For the text-containing cell, return its midpoint in [X, Y] coordinate format. 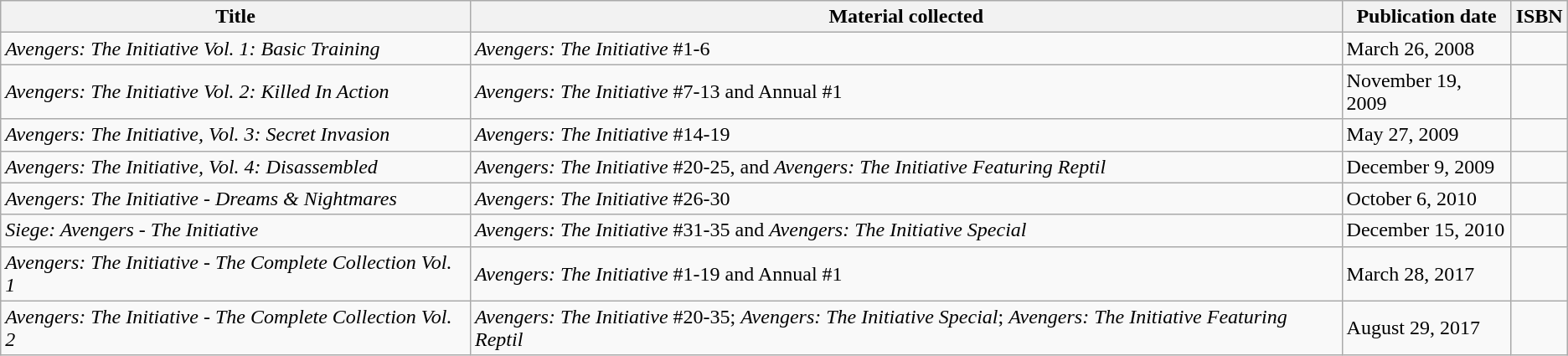
Material collected [906, 17]
Siege: Avengers - The Initiative [236, 230]
Avengers: The Initiative #14-19 [906, 135]
Avengers: The Initiative - The Complete Collection Vol. 1 [236, 273]
Title [236, 17]
Avengers: The Initiative #7-13 and Annual #1 [906, 92]
December 15, 2010 [1426, 230]
November 19, 2009 [1426, 92]
Avengers: The Initiative Vol. 2: Killed In Action [236, 92]
Avengers: The Initiative #1-6 [906, 49]
Avengers: The Initiative #31-35 and Avengers: The Initiative Special [906, 230]
Avengers: The Initiative #1-19 and Annual #1 [906, 273]
March 26, 2008 [1426, 49]
Avengers: The Initiative Vol. 1: Basic Training [236, 49]
December 9, 2009 [1426, 167]
Avengers: The Initiative, Vol. 3: Secret Invasion [236, 135]
October 6, 2010 [1426, 199]
Avengers: The Initiative #20-35; Avengers: The Initiative Special; Avengers: The Initiative Featuring Reptil [906, 328]
May 27, 2009 [1426, 135]
ISBN [1540, 17]
August 29, 2017 [1426, 328]
March 28, 2017 [1426, 273]
Avengers: The Initiative, Vol. 4: Disassembled [236, 167]
Avengers: The Initiative #26-30 [906, 199]
Avengers: The Initiative - The Complete Collection Vol. 2 [236, 328]
Publication date [1426, 17]
Avengers: The Initiative - Dreams & Nightmares [236, 199]
Avengers: The Initiative #20-25, and Avengers: The Initiative Featuring Reptil [906, 167]
